Return the [x, y] coordinate for the center point of the cell that contains the specified text.  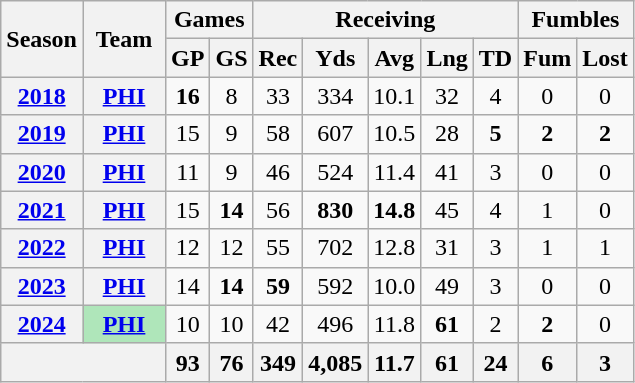
Season [42, 39]
Avg [394, 58]
49 [447, 286]
702 [336, 248]
592 [336, 286]
2022 [42, 248]
2018 [42, 96]
Lng [447, 58]
93 [188, 362]
8 [232, 96]
46 [278, 172]
11.4 [394, 172]
607 [336, 134]
TD [495, 58]
2021 [42, 210]
10.5 [394, 134]
5 [495, 134]
Yds [336, 58]
524 [336, 172]
11.7 [394, 362]
14.8 [394, 210]
334 [336, 96]
11 [188, 172]
Rec [278, 58]
Games [210, 20]
12.8 [394, 248]
Receiving [386, 20]
32 [447, 96]
2019 [42, 134]
2024 [42, 324]
496 [336, 324]
31 [447, 248]
58 [278, 134]
10.0 [394, 286]
41 [447, 172]
45 [447, 210]
55 [278, 248]
42 [278, 324]
2020 [42, 172]
Fum [548, 58]
28 [447, 134]
16 [188, 96]
56 [278, 210]
76 [232, 362]
Fumbles [576, 20]
10.1 [394, 96]
830 [336, 210]
Team [124, 39]
4,085 [336, 362]
59 [278, 286]
6 [548, 362]
24 [495, 362]
GS [232, 58]
33 [278, 96]
2023 [42, 286]
11.8 [394, 324]
Lost [605, 58]
349 [278, 362]
GP [188, 58]
